Provide the [X, Y] coordinate of the cell's center where the given text is located.  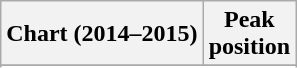
Chart (2014–2015) [102, 34]
Peakposition [249, 34]
